Detect which cell encompasses the target text, then output its [X, Y] center coordinate. 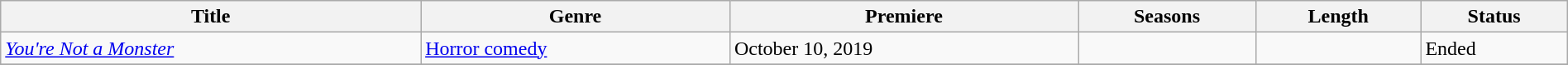
October 10, 2019 [903, 48]
You're Not a Monster [211, 48]
Ended [1494, 48]
Genre [576, 17]
Seasons [1168, 17]
Premiere [903, 17]
Title [211, 17]
Horror comedy [576, 48]
Length [1338, 17]
Status [1494, 17]
